Search for the cell housing the specified text and yield its [x, y] center coordinate. 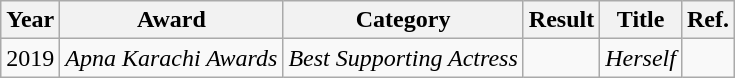
Herself [641, 58]
Category [403, 20]
Ref. [708, 20]
2019 [30, 58]
Result [561, 20]
Best Supporting Actress [403, 58]
Award [172, 20]
Year [30, 20]
Apna Karachi Awards [172, 58]
Title [641, 20]
